Search for the cell housing the specified text and yield its (X, Y) center coordinate. 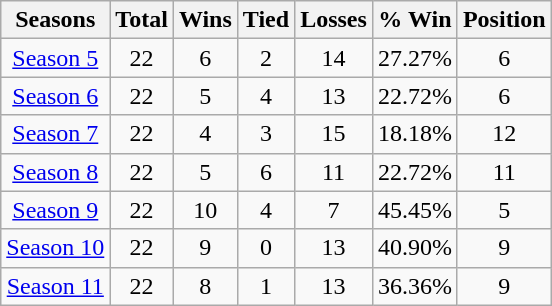
Wins (205, 20)
Season 11 (56, 286)
0 (266, 248)
27.27% (414, 58)
12 (504, 134)
10 (205, 210)
Position (504, 20)
45.45% (414, 210)
Season 7 (56, 134)
Seasons (56, 20)
14 (334, 58)
18.18% (414, 134)
Season 8 (56, 172)
8 (205, 286)
% Win (414, 20)
Season 5 (56, 58)
1 (266, 286)
36.36% (414, 286)
Season 10 (56, 248)
Season 6 (56, 96)
Total (142, 20)
15 (334, 134)
3 (266, 134)
Season 9 (56, 210)
2 (266, 58)
7 (334, 210)
Losses (334, 20)
40.90% (414, 248)
Tied (266, 20)
